Capture the cell that displays the provided text and extract its (x, y) central coordinate. 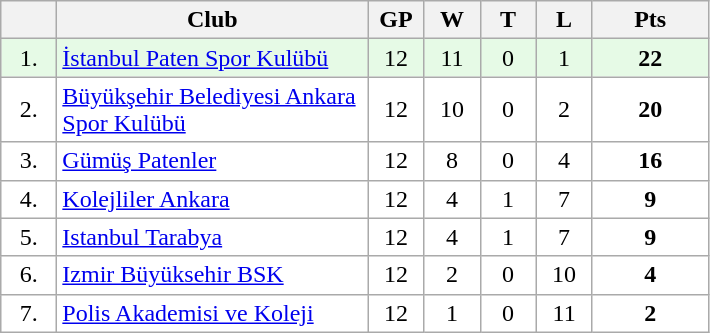
2. (29, 110)
Büyükşehir Belediyesi Ankara Spor Kulübü (212, 110)
20 (650, 110)
1. (29, 58)
L (564, 20)
6. (29, 275)
T (508, 20)
4. (29, 199)
Club (212, 20)
GP (396, 20)
W (452, 20)
Polis Akademisi ve Koleji (212, 313)
3. (29, 161)
Gümüş Patenler (212, 161)
22 (650, 58)
8 (452, 161)
Pts (650, 20)
5. (29, 237)
Istanbul Tarabya (212, 237)
16 (650, 161)
7. (29, 313)
Kolejliler Ankara (212, 199)
Izmir Büyüksehir BSK (212, 275)
İstanbul Paten Spor Kulübü (212, 58)
